Detect which cell encompasses the target text, then output its (X, Y) center coordinate. 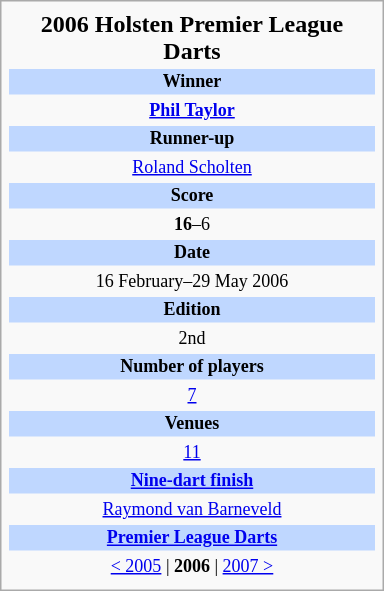
Edition (192, 310)
2nd (192, 339)
Runner-up (192, 139)
Winner (192, 82)
Nine-dart finish (192, 481)
Premier League Darts (192, 538)
< 2005 | 2006 | 2007 > (192, 567)
Roland Scholten (192, 168)
16–6 (192, 225)
2006 Holsten Premier League Darts (192, 38)
16 February–29 May 2006 (192, 282)
7 (192, 396)
11 (192, 453)
Number of players (192, 367)
Venues (192, 424)
Raymond van Barneveld (192, 510)
Date (192, 253)
Score (192, 196)
Phil Taylor (192, 111)
